For the text-containing cell, return its midpoint in [x, y] coordinate format. 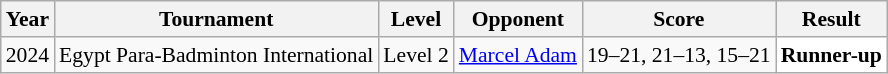
Year [28, 19]
Result [832, 19]
Marcel Adam [518, 55]
Score [679, 19]
Level 2 [416, 55]
Level [416, 19]
Egypt Para-Badminton International [216, 55]
19–21, 21–13, 15–21 [679, 55]
2024 [28, 55]
Opponent [518, 19]
Runner-up [832, 55]
Tournament [216, 19]
